Locate the cell with the specified text and output its (x, y) center coordinate. 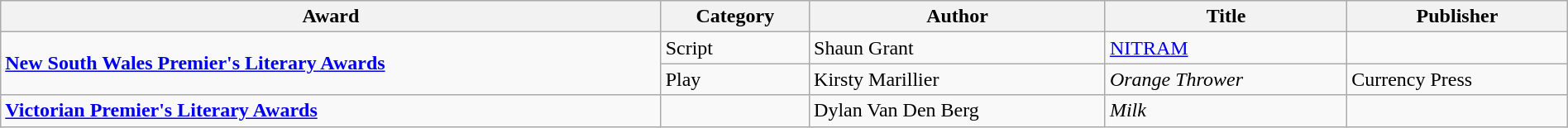
Publisher (1457, 17)
Shaun Grant (958, 48)
Award (331, 17)
Dylan Van Den Berg (958, 111)
Play (734, 79)
Victorian Premier's Literary Awards (331, 111)
New South Wales Premier's Literary Awards (331, 64)
Author (958, 17)
Milk (1226, 111)
Script (734, 48)
Category (734, 17)
Orange Thrower (1226, 79)
Kirsty Marillier (958, 79)
Currency Press (1457, 79)
Title (1226, 17)
NITRAM (1226, 48)
